Pinpoint the cell where the given text exists, returning its (x, y) midpoint coordinate. 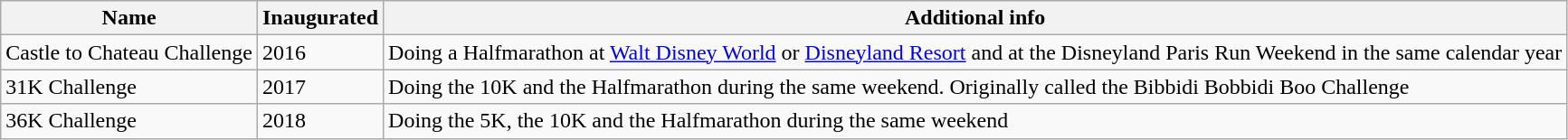
36K Challenge (129, 121)
2017 (320, 87)
Inaugurated (320, 18)
Doing the 10K and the Halfmarathon during the same weekend. Originally called the Bibbidi Bobbidi Boo Challenge (975, 87)
31K Challenge (129, 87)
Additional info (975, 18)
Doing a Halfmarathon at Walt Disney World or Disneyland Resort and at the Disneyland Paris Run Weekend in the same calendar year (975, 52)
Name (129, 18)
Doing the 5K, the 10K and the Halfmarathon during the same weekend (975, 121)
2018 (320, 121)
2016 (320, 52)
Castle to Chateau Challenge (129, 52)
